Capture the cell that displays the provided text and extract its (x, y) central coordinate. 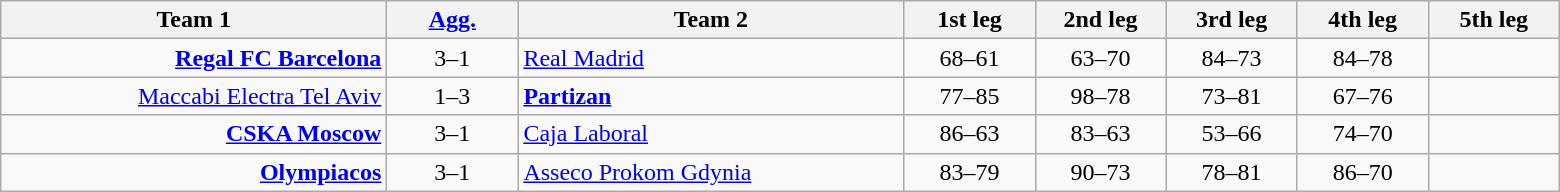
Olympiacos (194, 172)
Agg. (452, 20)
77–85 (970, 96)
90–73 (1100, 172)
Team 2 (711, 20)
78–81 (1232, 172)
Maccabi Electra Tel Aviv (194, 96)
Partizan (711, 96)
3rd leg (1232, 20)
Regal FC Barcelona (194, 58)
84–73 (1232, 58)
86–63 (970, 134)
1st leg (970, 20)
83–79 (970, 172)
98–78 (1100, 96)
53–66 (1232, 134)
Real Madrid (711, 58)
74–70 (1362, 134)
83–63 (1100, 134)
73–81 (1232, 96)
Team 1 (194, 20)
CSKA Moscow (194, 134)
63–70 (1100, 58)
84–78 (1362, 58)
86–70 (1362, 172)
67–76 (1362, 96)
68–61 (970, 58)
1–3 (452, 96)
Asseco Prokom Gdynia (711, 172)
2nd leg (1100, 20)
4th leg (1362, 20)
5th leg (1494, 20)
Caja Laboral (711, 134)
